Provide the (X, Y) coordinate of the cell's center where the given text is located.  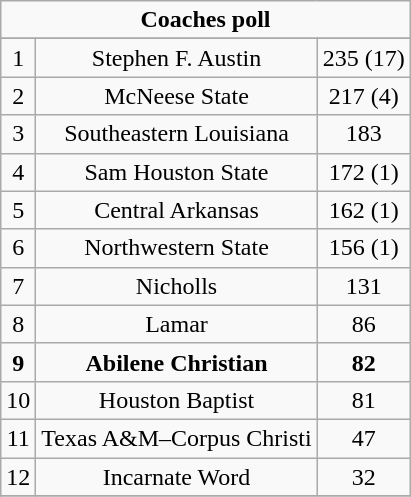
86 (364, 324)
Sam Houston State (176, 172)
131 (364, 286)
2 (18, 96)
10 (18, 400)
Coaches poll (206, 20)
183 (364, 134)
235 (17) (364, 58)
162 (1) (364, 210)
5 (18, 210)
9 (18, 362)
1 (18, 58)
11 (18, 438)
Lamar (176, 324)
156 (1) (364, 248)
Nicholls (176, 286)
32 (364, 477)
82 (364, 362)
12 (18, 477)
Texas A&M–Corpus Christi (176, 438)
Southeastern Louisiana (176, 134)
172 (1) (364, 172)
Houston Baptist (176, 400)
4 (18, 172)
6 (18, 248)
8 (18, 324)
217 (4) (364, 96)
Incarnate Word (176, 477)
7 (18, 286)
McNeese State (176, 96)
Abilene Christian (176, 362)
Central Arkansas (176, 210)
Stephen F. Austin (176, 58)
47 (364, 438)
Northwestern State (176, 248)
81 (364, 400)
3 (18, 134)
